Output the [x, y] coordinate of the center of the cell containing the given text.  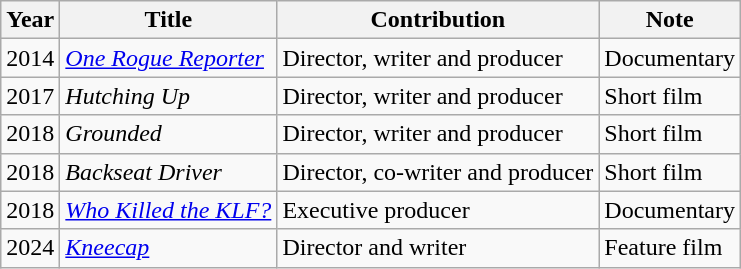
Grounded [168, 134]
Backseat Driver [168, 172]
2014 [30, 58]
2017 [30, 96]
Title [168, 20]
Hutching Up [168, 96]
Feature film [670, 248]
Director, co-writer and producer [438, 172]
2024 [30, 248]
Note [670, 20]
Kneecap [168, 248]
Director and writer [438, 248]
Who Killed the KLF? [168, 210]
Executive producer [438, 210]
Year [30, 20]
One Rogue Reporter [168, 58]
Contribution [438, 20]
